Extract the [x, y] coordinate from the center of the cell holding the provided text.  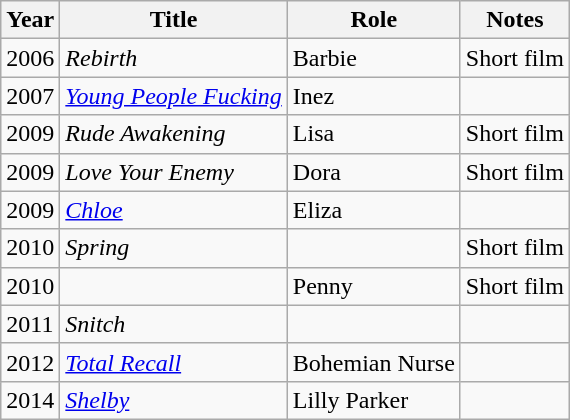
Spring [174, 248]
Rude Awakening [174, 134]
Love Your Enemy [174, 172]
2014 [30, 400]
2011 [30, 324]
Inez [374, 96]
Year [30, 20]
Young People Fucking [174, 96]
2012 [30, 362]
Snitch [174, 324]
Shelby [174, 400]
Penny [374, 286]
Lisa [374, 134]
Barbie [374, 58]
Role [374, 20]
Dora [374, 172]
Total Recall [174, 362]
Chloe [174, 210]
Notes [514, 20]
Bohemian Nurse [374, 362]
Title [174, 20]
Rebirth [174, 58]
Eliza [374, 210]
Lilly Parker [374, 400]
2007 [30, 96]
2006 [30, 58]
